Locate the cell with the specified text and output its [x, y] center coordinate. 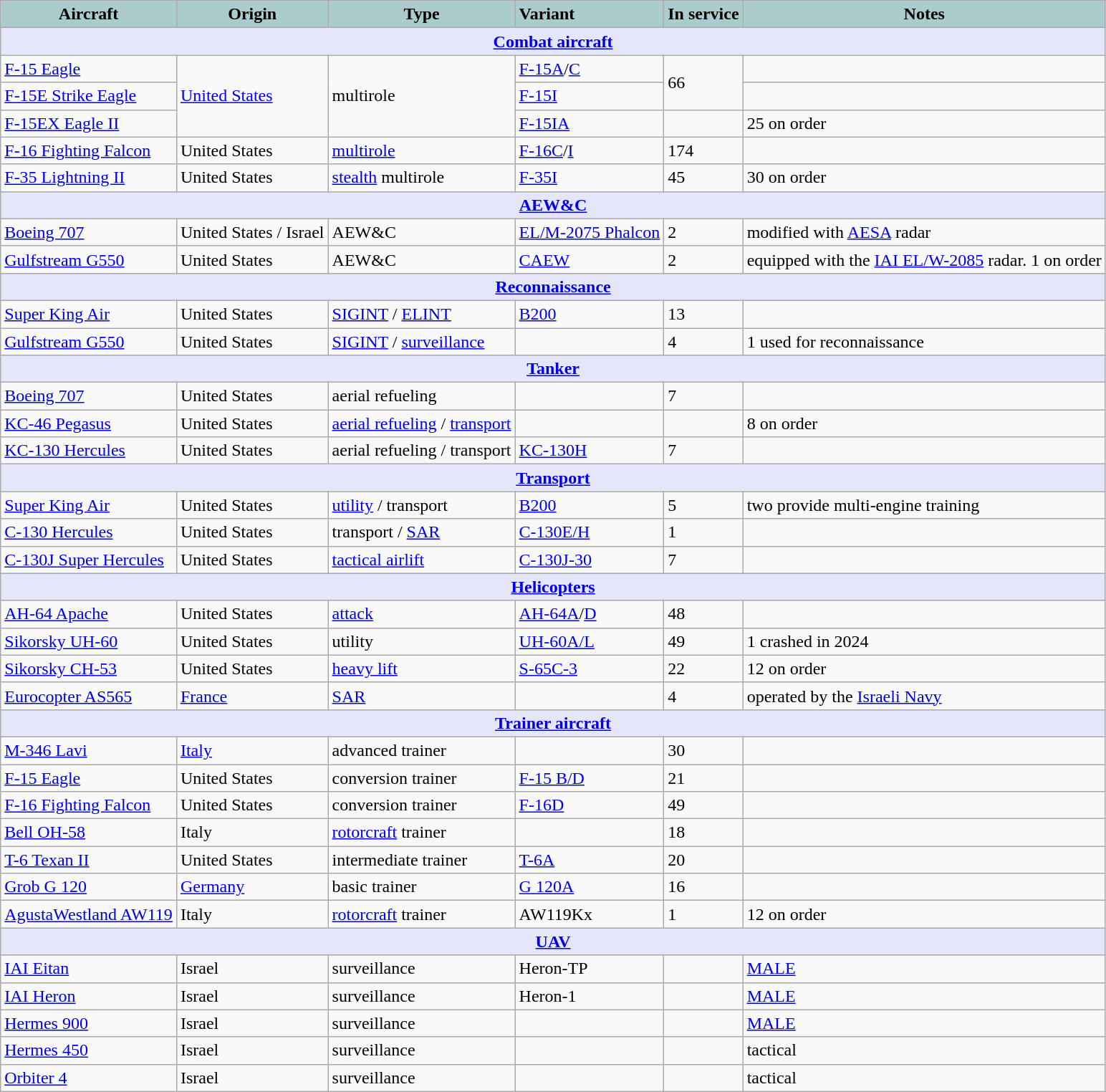
5 [703, 505]
C-130E/H [590, 532]
basic trainer [421, 887]
AW119Kx [590, 914]
F-16D [590, 805]
Transport [553, 478]
F-15 B/D [590, 777]
G 120A [590, 887]
F-35 Lightning II [89, 178]
F-15IA [590, 123]
Grob G 120 [89, 887]
IAI Eitan [89, 969]
C-130J-30 [590, 560]
25 on order [924, 123]
UH-60A/L [590, 641]
utility / transport [421, 505]
F-15I [590, 96]
equipped with the IAI EL/W-2085 radar. 1 on order [924, 259]
48 [703, 614]
KC-130H [590, 451]
operated by the Israeli Navy [924, 696]
F-15E Strike Eagle [89, 96]
174 [703, 150]
Bell OH-58 [89, 833]
two provide multi-engine training [924, 505]
intermediate trainer [421, 860]
F-35I [590, 178]
Heron-TP [590, 969]
heavy lift [421, 669]
EL/M-2075 Phalcon [590, 232]
21 [703, 777]
Type [421, 14]
22 [703, 669]
Aircraft [89, 14]
SIGINT / surveillance [421, 342]
AH-64 Apache [89, 614]
18 [703, 833]
30 on order [924, 178]
stealth multirole [421, 178]
UAV [553, 942]
20 [703, 860]
attack [421, 614]
Eurocopter AS565 [89, 696]
45 [703, 178]
Combat aircraft [553, 42]
AH-64A/D [590, 614]
tactical airlift [421, 560]
C-130J Super Hercules [89, 560]
Sikorsky CH-53 [89, 669]
modified with AESA radar [924, 232]
Hermes 450 [89, 1050]
advanced trainer [421, 750]
Trainer aircraft [553, 723]
SAR [421, 696]
Sikorsky UH-60 [89, 641]
aerial refueling [421, 396]
utility [421, 641]
66 [703, 82]
16 [703, 887]
8 on order [924, 423]
KC-46 Pegasus [89, 423]
France [252, 696]
transport / SAR [421, 532]
F-16C/I [590, 150]
1 crashed in 2024 [924, 641]
CAEW [590, 259]
Orbiter 4 [89, 1078]
C-130 Hercules [89, 532]
1 used for reconnaissance [924, 342]
S-65C-3 [590, 669]
United States / Israel [252, 232]
M-346 Lavi [89, 750]
T-6 Texan II [89, 860]
Heron-1 [590, 996]
F-15A/C [590, 69]
Tanker [553, 369]
Germany [252, 887]
Helicopters [553, 587]
In service [703, 14]
SIGINT / ELINT [421, 314]
Notes [924, 14]
Hermes 900 [89, 1023]
F-15EX Eagle II [89, 123]
Reconnaissance [553, 287]
IAI Heron [89, 996]
Origin [252, 14]
KC-130 Hercules [89, 451]
Variant [590, 14]
AgustaWestland AW119 [89, 914]
T-6A [590, 860]
13 [703, 314]
30 [703, 750]
